Output the (X, Y) coordinate of the center of the cell containing the given text.  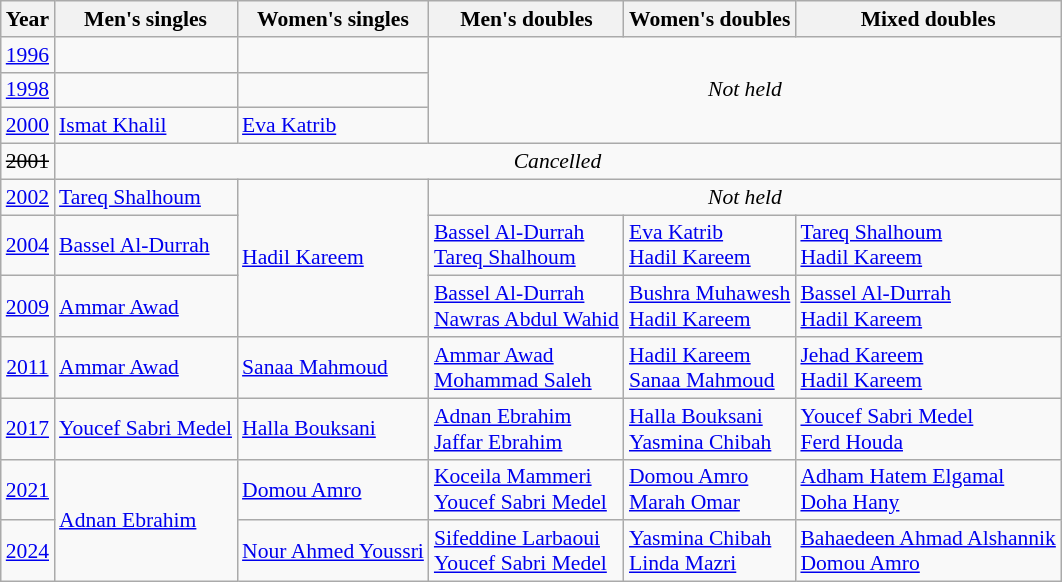
2002 (28, 197)
Youcef Sabri Medel (146, 428)
Hadil Kareem (333, 258)
Bassel Al-Durrah Nawras Abdul Wahid (526, 306)
Adnan Ebrahim (146, 520)
Halla Bouksani Yasmina Chibah (710, 428)
Adham Hatem Elgamal Doha Hany (928, 490)
Bassel Al-Durrah Tareq Shalhoum (526, 246)
Women's singles (333, 19)
Cancelled (558, 162)
Yasmina Chibah Linda Mazri (710, 552)
Mixed doubles (928, 19)
Men's doubles (526, 19)
2024 (28, 552)
Bushra Muhawesh Hadil Kareem (710, 306)
Nour Ahmed Youssri (333, 552)
Koceila Mammeri Youcef Sabri Medel (526, 490)
Tareq Shalhoum Hadil Kareem (928, 246)
Men's singles (146, 19)
Youcef Sabri Medel Ferd Houda (928, 428)
2011 (28, 368)
Halla Bouksani (333, 428)
1996 (28, 55)
Jehad Kareem Hadil Kareem (928, 368)
Eva Katrib (333, 126)
Hadil Kareem Sanaa Mahmoud (710, 368)
Bassel Al-Durrah (146, 246)
Domou Amro (333, 490)
Eva Katrib Hadil Kareem (710, 246)
Year (28, 19)
2000 (28, 126)
2021 (28, 490)
Adnan Ebrahim Jaffar Ebrahim (526, 428)
Tareq Shalhoum (146, 197)
Women's doubles (710, 19)
2004 (28, 246)
Ismat Khalil (146, 126)
Bassel Al-Durrah Hadil Kareem (928, 306)
2001 (28, 162)
Ammar Awad Mohammad Saleh (526, 368)
Bahaedeen Ahmad Alshannik Domou Amro (928, 552)
Domou Amro Marah Omar (710, 490)
Sanaa Mahmoud (333, 368)
2009 (28, 306)
1998 (28, 90)
Sifeddine Larbaoui Youcef Sabri Medel (526, 552)
2017 (28, 428)
